Output the [x, y] coordinate of the center of the cell containing the given text.  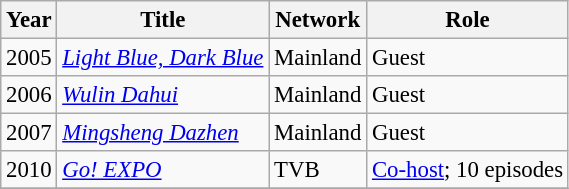
2010 [29, 170]
TVB [318, 170]
2005 [29, 58]
Co-host; 10 episodes [468, 170]
Wulin Dahui [163, 95]
2006 [29, 95]
Title [163, 20]
Light Blue, Dark Blue [163, 58]
2007 [29, 133]
Network [318, 20]
Go! EXPO [163, 170]
Year [29, 20]
Role [468, 20]
Mingsheng Dazhen [163, 133]
